Detect which cell encompasses the target text, then output its [x, y] center coordinate. 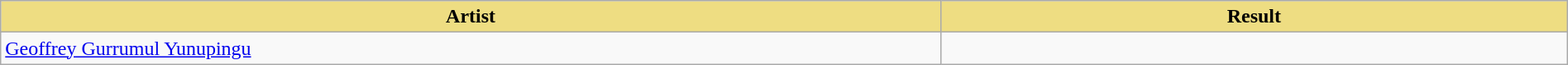
Artist [471, 17]
Result [1254, 17]
Geoffrey Gurrumul Yunupingu [471, 48]
